Capture the cell that displays the provided text and extract its [x, y] central coordinate. 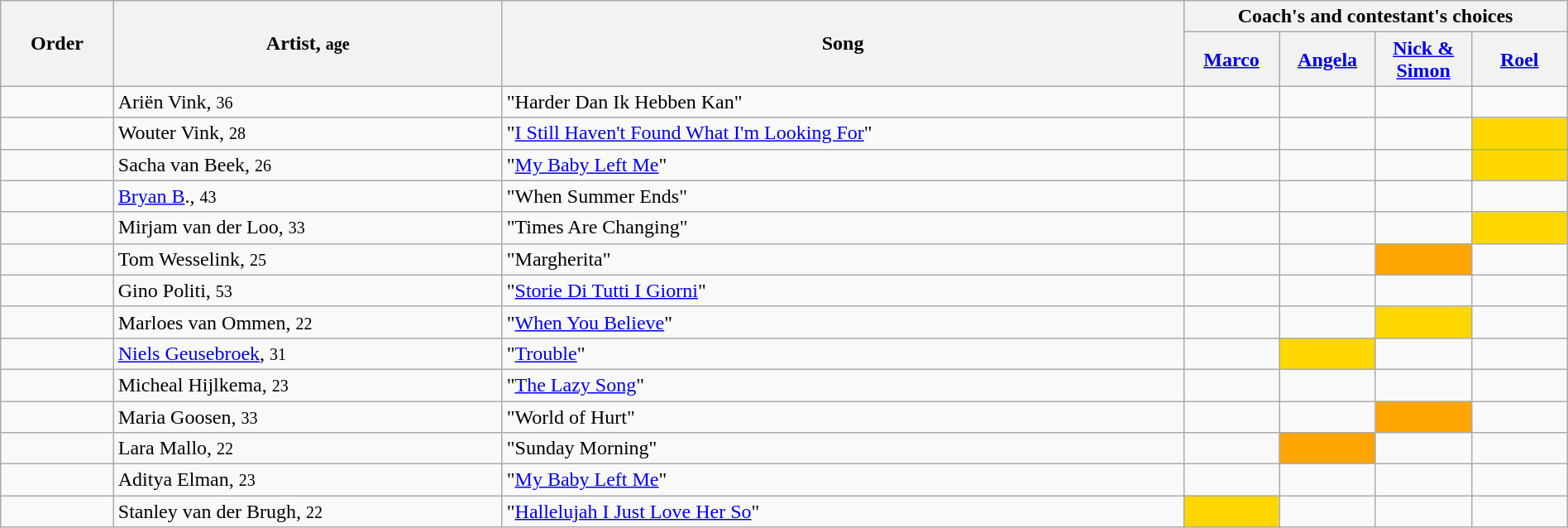
Song [843, 43]
Mirjam van der Loo, 33 [308, 228]
"Hallelujah I Just Love Her So" [843, 511]
Coach's and contestant's choices [1375, 17]
Stanley van der Brugh, 22 [308, 511]
"The Lazy Song" [843, 385]
Artist, age [308, 43]
"Harder Dan Ik Hebben Kan" [843, 102]
Niels Geusebroek, 31 [308, 353]
Nick & Simon [1423, 60]
"When Summer Ends" [843, 196]
Order [57, 43]
Sacha van Beek, 26 [308, 165]
Maria Goosen, 33 [308, 416]
Wouter Vink, 28 [308, 133]
Marloes van Ommen, 22 [308, 322]
"Sunday Morning" [843, 449]
"When You Believe" [843, 322]
Roel [1519, 60]
"Times Are Changing" [843, 228]
"Margherita" [843, 259]
Marco [1231, 60]
Tom Wesselink, 25 [308, 259]
Bryan B., 43 [308, 196]
Angela [1327, 60]
Ariën Vink, 36 [308, 102]
"World of Hurt" [843, 416]
Aditya Elman, 23 [308, 480]
Gino Politi, 53 [308, 290]
Micheal Hijlkema, 23 [308, 385]
"Trouble" [843, 353]
"I Still Haven't Found What I'm Looking For" [843, 133]
"Storie Di Tutti I Giorni" [843, 290]
Lara Mallo, 22 [308, 449]
